Output the [x, y] coordinate of the center of the cell containing the given text.  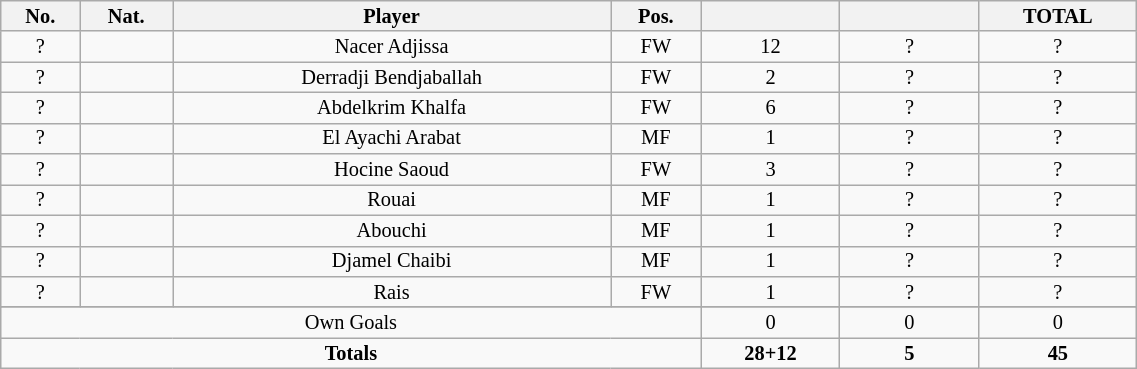
Totals [351, 354]
Rouai [392, 200]
Rais [392, 292]
Abouchi [392, 230]
No. [40, 16]
Player [392, 16]
6 [770, 108]
45 [1058, 354]
5 [910, 354]
Own Goals [351, 322]
3 [770, 170]
12 [770, 46]
Nacer Adjissa [392, 46]
El Ayachi Arabat [392, 138]
Djamel Chaibi [392, 262]
Pos. [656, 16]
Nat. [126, 16]
Hocine Saoud [392, 170]
Derradji Bendjaballah [392, 78]
28+12 [770, 354]
Abdelkrim Khalfa [392, 108]
TOTAL [1058, 16]
2 [770, 78]
